From the cell containing the given text, extract its center point as [x, y] coordinate. 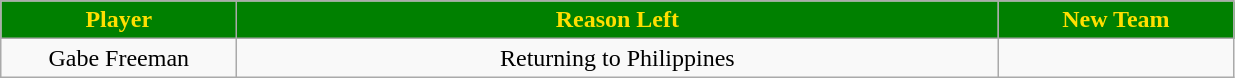
Gabe Freeman [119, 58]
New Team [1116, 20]
Player [119, 20]
Returning to Philippines [618, 58]
Reason Left [618, 20]
